Pinpoint the cell where the given text exists, returning its (X, Y) midpoint coordinate. 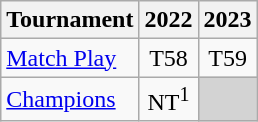
2023 (228, 20)
Tournament (70, 20)
NT1 (168, 100)
T59 (228, 58)
Match Play (70, 58)
Champions (70, 100)
T58 (168, 58)
2022 (168, 20)
